From the cell containing the given text, extract its center point as (x, y) coordinate. 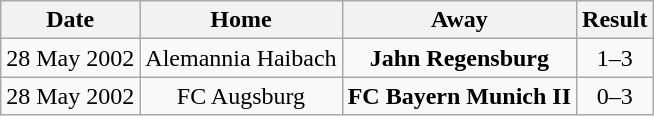
FC Augsburg (241, 96)
0–3 (615, 96)
Jahn Regensburg (459, 58)
FC Bayern Munich II (459, 96)
Alemannia Haibach (241, 58)
Away (459, 20)
Home (241, 20)
1–3 (615, 58)
Date (70, 20)
Result (615, 20)
